Extract the (X, Y) coordinate from the center of the cell holding the provided text.  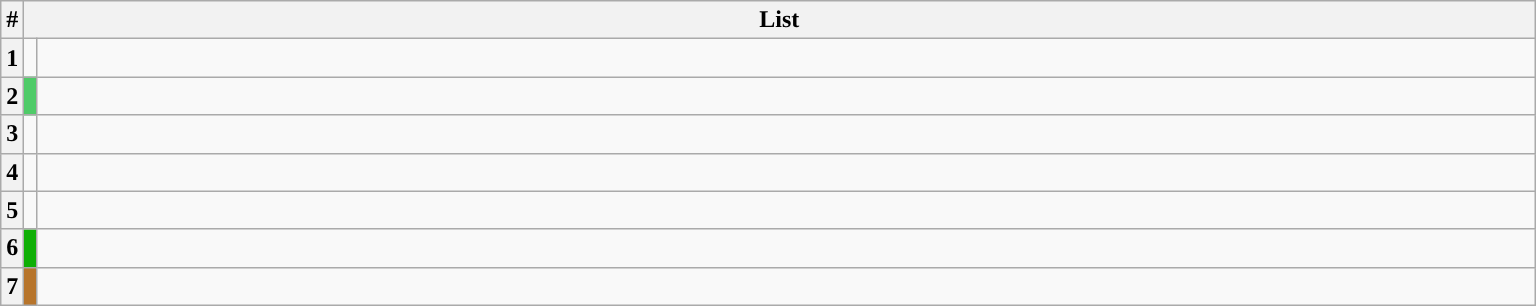
4 (12, 172)
2 (12, 96)
5 (12, 210)
7 (12, 286)
1 (12, 58)
3 (12, 134)
List (780, 20)
# (12, 20)
6 (12, 248)
